Find where the given text appears and provide that cell's center as (X, Y) coordinate. 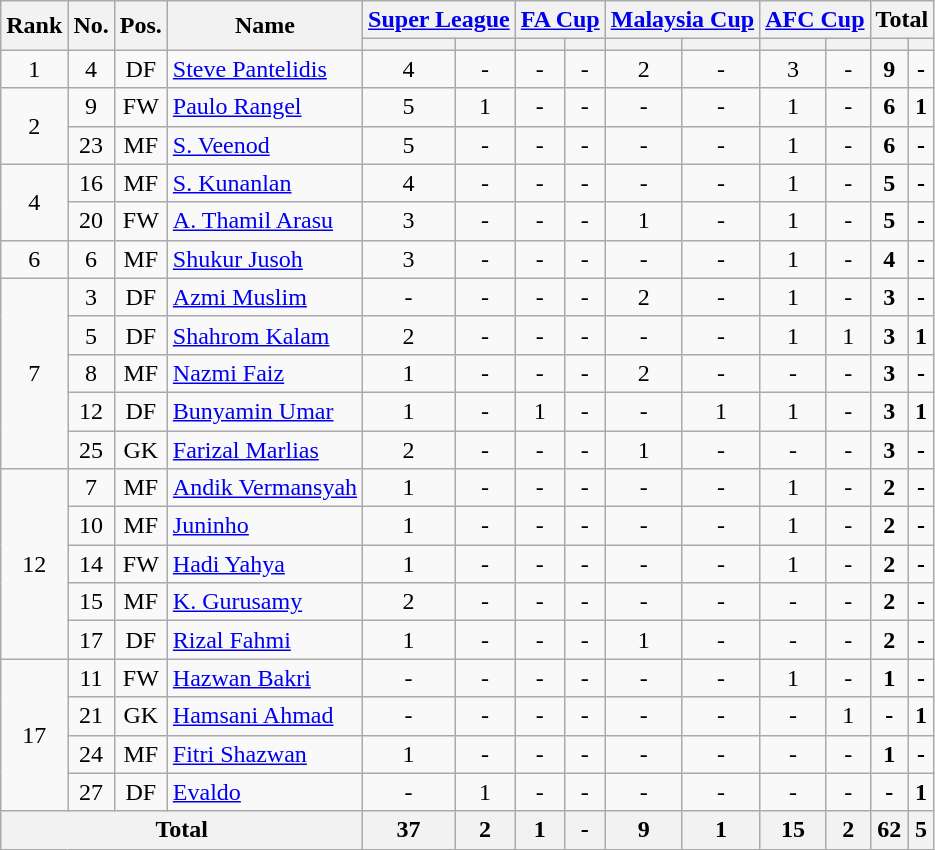
16 (91, 183)
21 (91, 716)
11 (91, 678)
20 (91, 221)
Nazmi Faiz (264, 373)
Fitri Shazwan (264, 754)
K. Gurusamy (264, 602)
A. Thamil Arasu (264, 221)
S. Veenod (264, 145)
Evaldo (264, 792)
Pos. (140, 26)
10 (91, 526)
Hazwan Bakri (264, 678)
Azmi Muslim (264, 297)
S. Kunanlan (264, 183)
23 (91, 145)
Rizal Fahmi (264, 640)
Paulo Rangel (264, 107)
Super League (440, 20)
62 (889, 830)
FA Cup (560, 20)
24 (91, 754)
25 (91, 449)
Rank (34, 26)
Hadi Yahya (264, 564)
Juninho (264, 526)
Andik Vermansyah (264, 488)
No. (91, 26)
Shukur Jusoh (264, 259)
37 (409, 830)
Malaysia Cup (682, 20)
Name (264, 26)
Farizal Marlias (264, 449)
27 (91, 792)
AFC Cup (815, 20)
Bunyamin Umar (264, 411)
Steve Pantelidis (264, 69)
Hamsani Ahmad (264, 716)
8 (91, 373)
Shahrom Kalam (264, 335)
14 (91, 564)
